Identify which cell holds the provided text, then report its (X, Y) central coordinate. 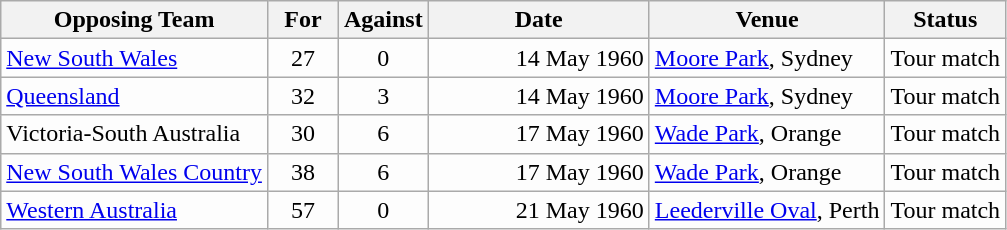
3 (383, 96)
Date (538, 20)
30 (302, 134)
Western Australia (134, 210)
27 (302, 58)
New South Wales (134, 58)
For (302, 20)
New South Wales Country (134, 172)
Queensland (134, 96)
57 (302, 210)
Against (383, 20)
38 (302, 172)
Status (946, 20)
Venue (767, 20)
Opposing Team (134, 20)
Victoria-South Australia (134, 134)
Leederville Oval, Perth (767, 210)
21 May 1960 (538, 210)
32 (302, 96)
